Scan for the cell matching the given text and deliver its [x, y] coordinate at center. 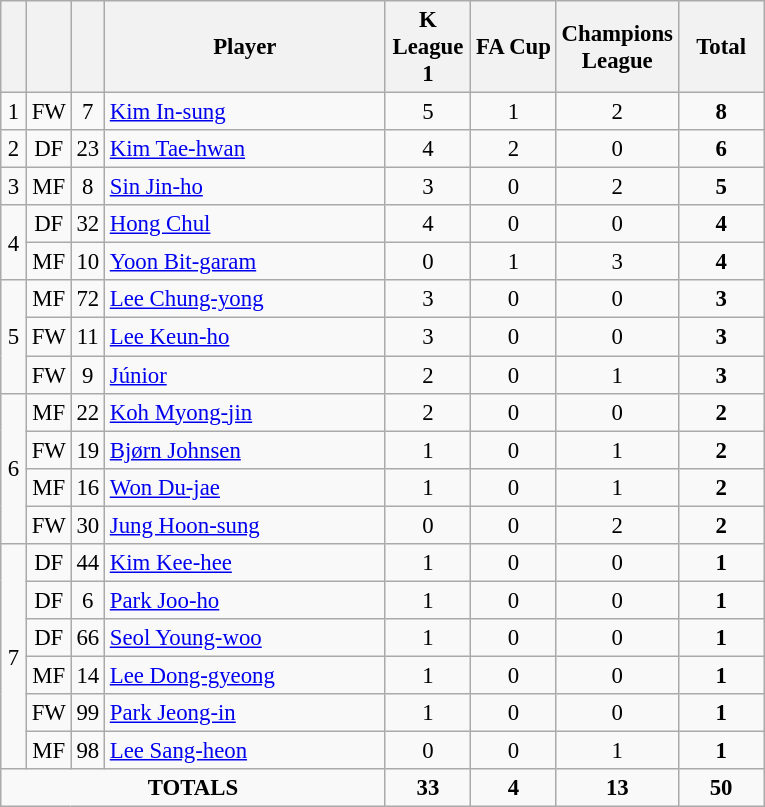
11 [88, 337]
9 [88, 375]
Hong Chul [244, 224]
K League 1 [428, 47]
Sin Jin-ho [244, 187]
Yoon Bit-garam [244, 262]
Kim In-sung [244, 112]
Lee Sang-heon [244, 751]
98 [88, 751]
23 [88, 149]
13 [617, 788]
32 [88, 224]
Park Jeong-in [244, 713]
50 [721, 788]
14 [88, 675]
Seol Young-woo [244, 638]
19 [88, 450]
44 [88, 563]
Kim Kee-hee [244, 563]
72 [88, 299]
FA Cup [514, 47]
99 [88, 713]
Won Du-jae [244, 487]
Kim Tae-hwan [244, 149]
Koh Myong-jin [244, 412]
Lee Keun-ho [244, 337]
Jung Hoon-sung [244, 525]
Lee Dong-gyeong [244, 675]
Bjørn Johnsen [244, 450]
66 [88, 638]
TOTALS [193, 788]
Total [721, 47]
Júnior [244, 375]
Champions League [617, 47]
33 [428, 788]
Lee Chung-yong [244, 299]
Player [244, 47]
22 [88, 412]
Park Joo-ho [244, 600]
16 [88, 487]
30 [88, 525]
10 [88, 262]
